Determine the (x, y) coordinate at the center of the cell enclosing the given text.  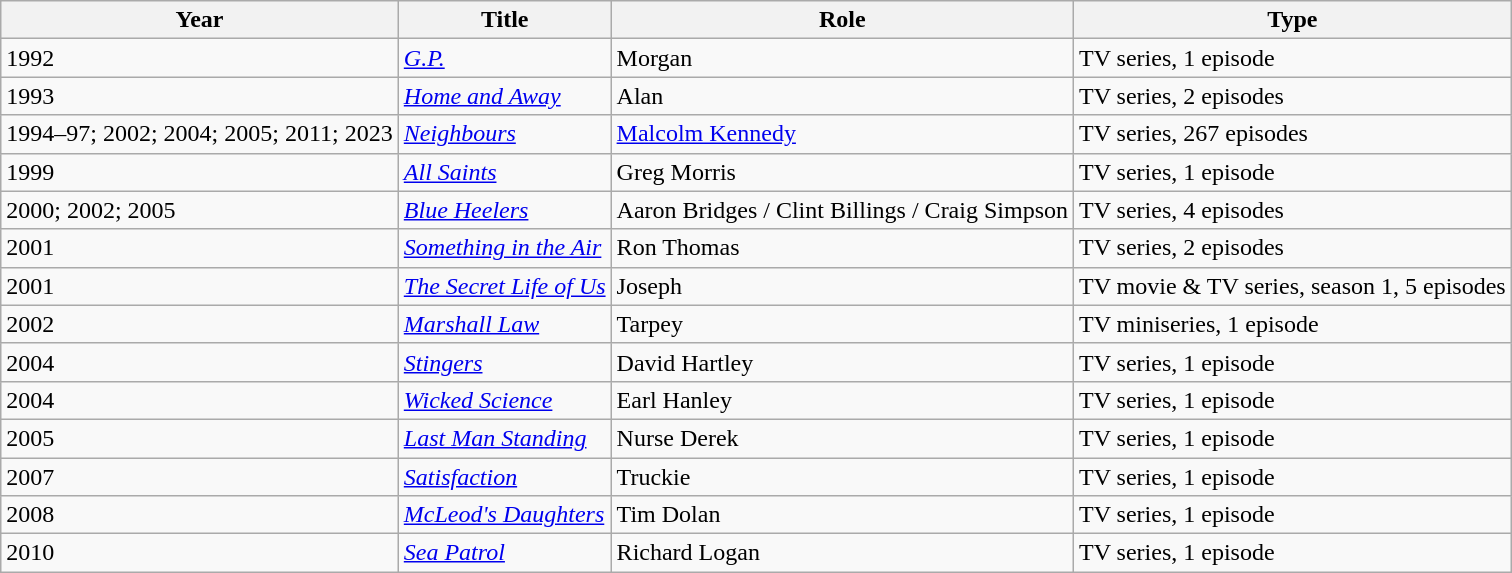
Marshall Law (504, 324)
Neighbours (504, 134)
Earl Hanley (842, 400)
Malcolm Kennedy (842, 134)
1993 (200, 96)
Role (842, 20)
Ron Thomas (842, 248)
TV series, 267 episodes (1293, 134)
Nurse Derek (842, 438)
Type (1293, 20)
Blue Heelers (504, 210)
Home and Away (504, 96)
Wicked Science (504, 400)
Year (200, 20)
1999 (200, 172)
TV movie & TV series, season 1, 5 episodes (1293, 286)
G.P. (504, 58)
Greg Morris (842, 172)
2007 (200, 477)
2008 (200, 515)
2002 (200, 324)
TV series, 4 episodes (1293, 210)
Something in the Air (504, 248)
Satisfaction (504, 477)
Truckie (842, 477)
2000; 2002; 2005 (200, 210)
2005 (200, 438)
Aaron Bridges / Clint Billings / Craig Simpson (842, 210)
Title (504, 20)
Sea Patrol (504, 553)
All Saints (504, 172)
McLeod's Daughters (504, 515)
1992 (200, 58)
Morgan (842, 58)
Alan (842, 96)
Richard Logan (842, 553)
Tarpey (842, 324)
2010 (200, 553)
The Secret Life of Us (504, 286)
Last Man Standing (504, 438)
1994–97; 2002; 2004; 2005; 2011; 2023 (200, 134)
Tim Dolan (842, 515)
TV miniseries, 1 episode (1293, 324)
Joseph (842, 286)
David Hartley (842, 362)
Stingers (504, 362)
